Search for the cell housing the specified text and yield its (X, Y) center coordinate. 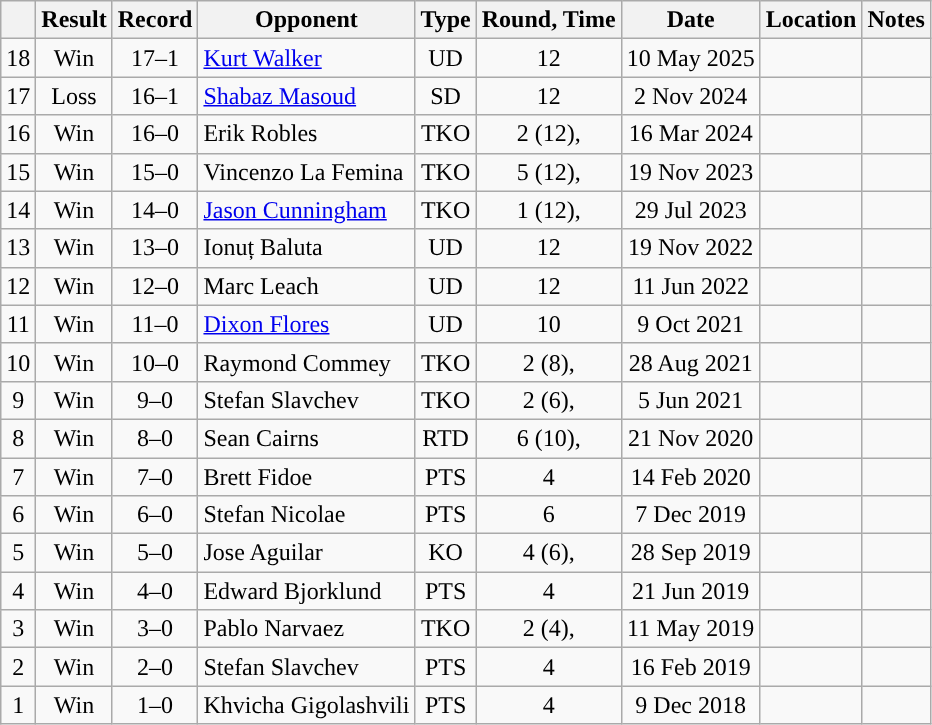
8 (18, 438)
Location (811, 20)
Dixon Flores (306, 324)
21 Jun 2019 (690, 591)
Notes (896, 20)
SD (446, 96)
7 Dec 2019 (690, 515)
9–0 (155, 400)
Ionuț Baluta (306, 248)
Kurt Walker (306, 58)
9 Oct 2021 (690, 324)
9 Dec 2018 (690, 705)
12–0 (155, 286)
3 (18, 629)
4 (6), (548, 553)
Sean Cairns (306, 438)
Stefan Nicolae (306, 515)
17–1 (155, 58)
16 (18, 134)
Marc Leach (306, 286)
16–1 (155, 96)
9 (18, 400)
19 Nov 2023 (690, 172)
Loss (74, 96)
16 Mar 2024 (690, 134)
2 Nov 2024 (690, 96)
28 Sep 2019 (690, 553)
13 (18, 248)
Brett Fidoe (306, 477)
Erik Robles (306, 134)
4–0 (155, 591)
1–0 (155, 705)
Khvicha Gigolashvili (306, 705)
Edward Bjorklund (306, 591)
15 (18, 172)
14–0 (155, 210)
11 May 2019 (690, 629)
Type (446, 20)
19 Nov 2022 (690, 248)
5 (12), (548, 172)
15–0 (155, 172)
6–0 (155, 515)
14 Feb 2020 (690, 477)
2 (4), (548, 629)
7 (18, 477)
Pablo Narvaez (306, 629)
5 Jun 2021 (690, 400)
Raymond Commey (306, 362)
5 (18, 553)
5–0 (155, 553)
17 (18, 96)
29 Jul 2023 (690, 210)
RTD (446, 438)
2 (6), (548, 400)
1 (12), (548, 210)
10 May 2025 (690, 58)
11 Jun 2022 (690, 286)
Date (690, 20)
21 Nov 2020 (690, 438)
16–0 (155, 134)
2–0 (155, 667)
13–0 (155, 248)
Result (74, 20)
3–0 (155, 629)
18 (18, 58)
Opponent (306, 20)
8–0 (155, 438)
28 Aug 2021 (690, 362)
Round, Time (548, 20)
Record (155, 20)
10–0 (155, 362)
Shabaz Masoud (306, 96)
7–0 (155, 477)
6 (10), (548, 438)
2 (18, 667)
16 Feb 2019 (690, 667)
Jose Aguilar (306, 553)
2 (8), (548, 362)
KO (446, 553)
Vincenzo La Femina (306, 172)
2 (12), (548, 134)
1 (18, 705)
11–0 (155, 324)
Jason Cunningham (306, 210)
14 (18, 210)
11 (18, 324)
